Find where the given text appears and provide that cell's center as (X, Y) coordinate. 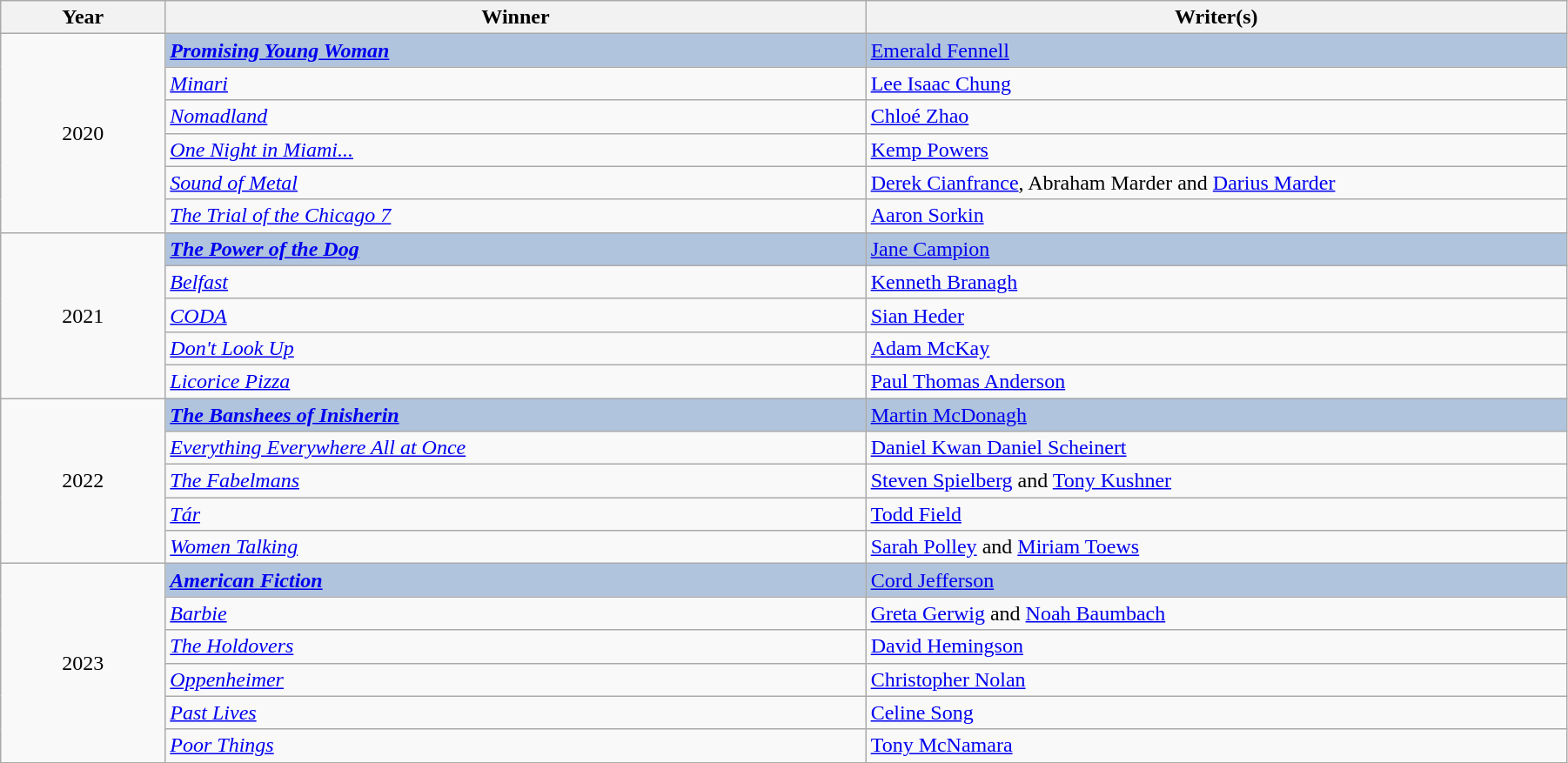
Sarah Polley and Miriam Toews (1216, 547)
Everything Everywhere All at Once (515, 448)
The Holdovers (515, 646)
2022 (84, 481)
2020 (84, 133)
Nomadland (515, 117)
Minari (515, 84)
Writer(s) (1216, 17)
Oppenheimer (515, 679)
The Fabelmans (515, 481)
Women Talking (515, 547)
Cord Jefferson (1216, 580)
Kenneth Branagh (1216, 282)
Licorice Pizza (515, 381)
Daniel Kwan Daniel Scheinert (1216, 448)
Year (84, 17)
American Fiction (515, 580)
Steven Spielberg and Tony Kushner (1216, 481)
Don't Look Up (515, 348)
CODA (515, 315)
Paul Thomas Anderson (1216, 381)
One Night in Miami... (515, 150)
Tár (515, 514)
The Trial of the Chicago 7 (515, 216)
Emerald Fennell (1216, 50)
Aaron Sorkin (1216, 216)
Sound of Metal (515, 183)
Christopher Nolan (1216, 679)
Celine Song (1216, 713)
Barbie (515, 613)
Promising Young Woman (515, 50)
The Banshees of Inisherin (515, 415)
Winner (515, 17)
2021 (84, 315)
Poor Things (515, 746)
Sian Heder (1216, 315)
Todd Field (1216, 514)
Derek Cianfrance, Abraham Marder and Darius Marder (1216, 183)
2023 (84, 663)
Greta Gerwig and Noah Baumbach (1216, 613)
Jane Campion (1216, 249)
Martin McDonagh (1216, 415)
Past Lives (515, 713)
Adam McKay (1216, 348)
David Hemingson (1216, 646)
Chloé Zhao (1216, 117)
Belfast (515, 282)
Lee Isaac Chung (1216, 84)
The Power of the Dog (515, 249)
Tony McNamara (1216, 746)
Kemp Powers (1216, 150)
